Output the [x, y] coordinate of the center of the cell containing the given text.  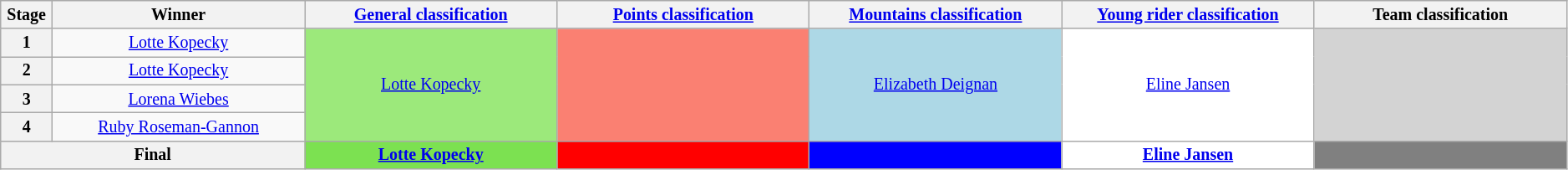
4 [27, 127]
3 [27, 99]
1 [27, 44]
Final [153, 154]
General classification [431, 15]
Ruby Roseman-Gannon [179, 127]
Lorena Wiebes [179, 99]
Winner [179, 15]
Elizabeth Deignan [936, 85]
Team classification [1440, 15]
Points classification [683, 15]
Stage [27, 15]
Young rider classification [1188, 15]
Mountains classification [936, 15]
2 [27, 70]
